Scan for the cell matching the given text and deliver its [x, y] coordinate at center. 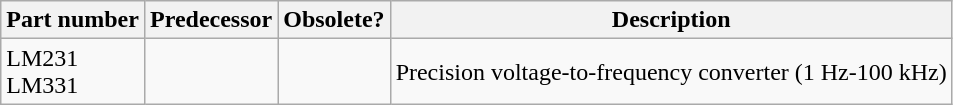
LM231LM331 [73, 72]
Precision voltage-to-frequency converter (1 Hz-100 kHz) [671, 72]
Description [671, 20]
Part number [73, 20]
Predecessor [210, 20]
Obsolete? [334, 20]
